Pinpoint the cell where the given text exists, returning its (x, y) midpoint coordinate. 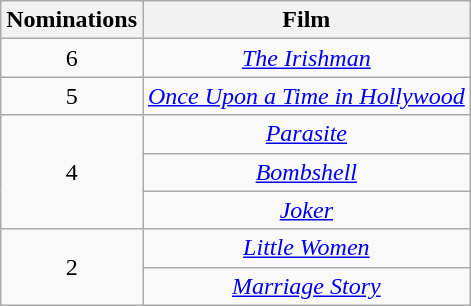
Joker (306, 210)
Bombshell (306, 172)
Nominations (72, 20)
The Irishman (306, 58)
Marriage Story (306, 286)
Once Upon a Time in Hollywood (306, 96)
6 (72, 58)
Parasite (306, 134)
2 (72, 267)
5 (72, 96)
Film (306, 20)
4 (72, 172)
Little Women (306, 248)
